Scan for the cell matching the given text and deliver its (X, Y) coordinate at center. 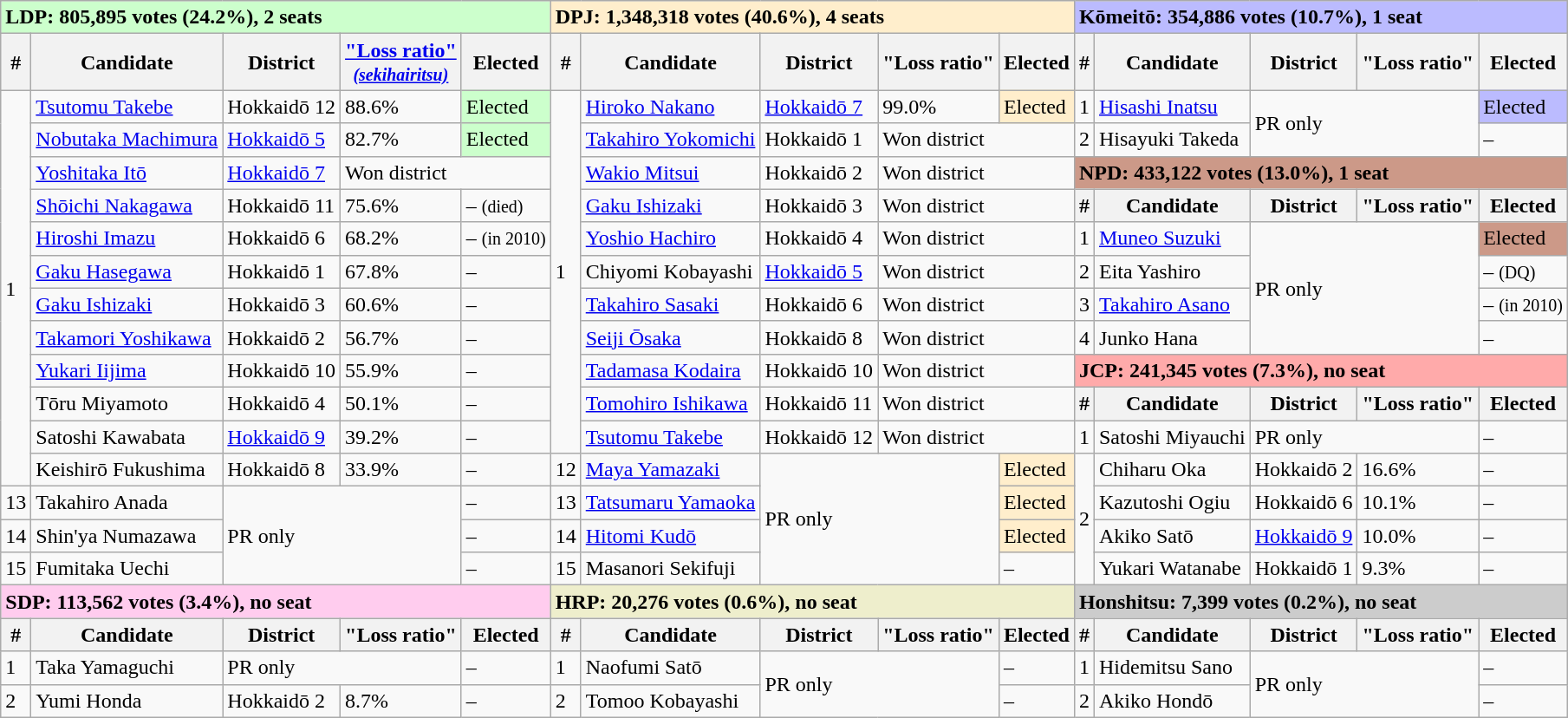
Tatsumaru Yamaoka (671, 503)
Keishirō Fukushima (127, 470)
9.3% (1418, 569)
Tomoo Kobayashi (671, 701)
39.2% (401, 436)
Shin'ya Numazawa (127, 536)
Shōichi Nakagawa (127, 206)
Seiji Ōsaka (671, 337)
Maya Yamazaki (671, 470)
88.6% (401, 107)
Hiroko Nakano (671, 107)
8.7% (401, 701)
Satoshi Miyauchi (1172, 436)
NPD: 433,122 votes (13.0%), 1 seat (1321, 173)
50.1% (401, 403)
Tōru Miyamoto (127, 403)
10.1% (1418, 503)
75.6% (401, 206)
10.0% (1418, 536)
Gaku Hasegawa (127, 271)
Junko Hana (1172, 337)
Masanori Sekifuji (671, 569)
Muneo Suzuki (1172, 238)
3 (1083, 304)
68.2% (401, 238)
82.7% (401, 140)
Tomohiro Ishikawa (671, 403)
SDP: 113,562 votes (3.4%), no seat (276, 602)
Hiroshi Imazu (127, 238)
Akiko Hondō (1172, 701)
Akiko Satō (1172, 536)
33.9% (401, 470)
Yoshitaka Itō (127, 173)
Takahiro Yokomichi (671, 140)
"Loss ratio"(sekihairitsu) (401, 62)
Honshitsu: 7,399 votes (0.2%), no seat (1321, 602)
Hidemitsu Sano (1172, 668)
12 (565, 470)
Tadamasa Kodaira (671, 370)
Nobutaka Machimura (127, 140)
Fumitaka Uechi (127, 569)
Eita Yashiro (1172, 271)
56.7% (401, 337)
– (died) (506, 206)
JCP: 241,345 votes (7.3%), no seat (1321, 370)
LDP: 805,895 votes (24.2%), 2 seats (276, 17)
Takahiro Anada (127, 503)
DPJ: 1,348,318 votes (40.6%), 4 seats (812, 17)
4 (1083, 337)
Kōmeitō: 354,886 votes (10.7%), 1 seat (1321, 17)
Hisashi Inatsu (1172, 107)
Yukari Iijima (127, 370)
HRP: 20,276 votes (0.6%), no seat (812, 602)
99.0% (939, 107)
Yoshio Hachiro (671, 238)
Taka Yamaguchi (127, 668)
Kazutoshi Ogiu (1172, 503)
Yumi Honda (127, 701)
Satoshi Kawabata (127, 436)
55.9% (401, 370)
– (DQ) (1524, 271)
Chiharu Oka (1172, 470)
Yukari Watanabe (1172, 569)
Wakio Mitsui (671, 173)
67.8% (401, 271)
60.6% (401, 304)
Takahiro Sasaki (671, 304)
Takahiro Asano (1172, 304)
Hitomi Kudō (671, 536)
Naofumi Satō (671, 668)
Takamori Yoshikawa (127, 337)
16.6% (1418, 470)
Chiyomi Kobayashi (671, 271)
Hisayuki Takeda (1172, 140)
